Return the (X, Y) coordinate for the center point of the cell that contains the specified text.  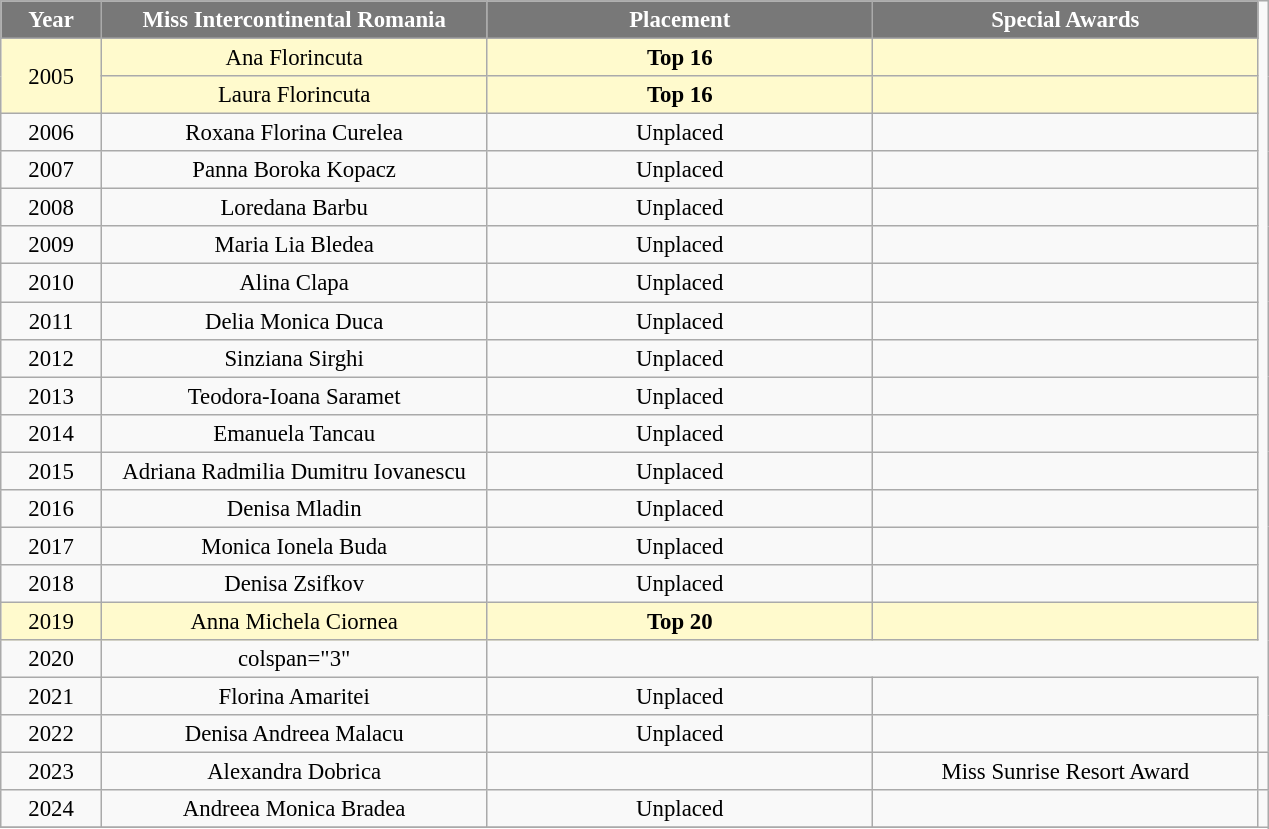
2015 (52, 471)
Year (52, 20)
2018 (52, 584)
Monica Ionela Buda (294, 546)
Placement (680, 20)
2011 (52, 321)
2017 (52, 546)
Adriana Radmilia Dumitru Iovanescu (294, 471)
Laura Florincuta (294, 95)
2013 (52, 396)
Roxana Florina Curelea (294, 133)
Special Awards (1066, 20)
Andreea Monica Bradea (294, 809)
2009 (52, 245)
2022 (52, 734)
Denisa Zsifkov (294, 584)
2010 (52, 283)
2005 (52, 76)
Teodora-Ioana Saramet (294, 396)
2008 (52, 208)
Denisa Mladin (294, 509)
Delia Monica Duca (294, 321)
2007 (52, 170)
Miss Sunrise Resort Award (1066, 772)
Alina Clapa (294, 283)
2014 (52, 433)
Sinziana Sirghi (294, 358)
2012 (52, 358)
Panna Boroka Kopacz (294, 170)
2006 (52, 133)
Emanuela Tancau (294, 433)
Anna Michela Ciornea (294, 621)
Maria Lia Bledea (294, 245)
Denisa Andreea Malacu (294, 734)
colspan="3" (294, 659)
2019 (52, 621)
2020 (52, 659)
2024 (52, 809)
2023 (52, 772)
2021 (52, 697)
Top 20 (680, 621)
Ana Florincuta (294, 58)
Loredana Barbu (294, 208)
2016 (52, 509)
Alexandra Dobrica (294, 772)
Miss Intercontinental Romania (294, 20)
Florina Amaritei (294, 697)
